For the text-containing cell, return its midpoint in [x, y] coordinate format. 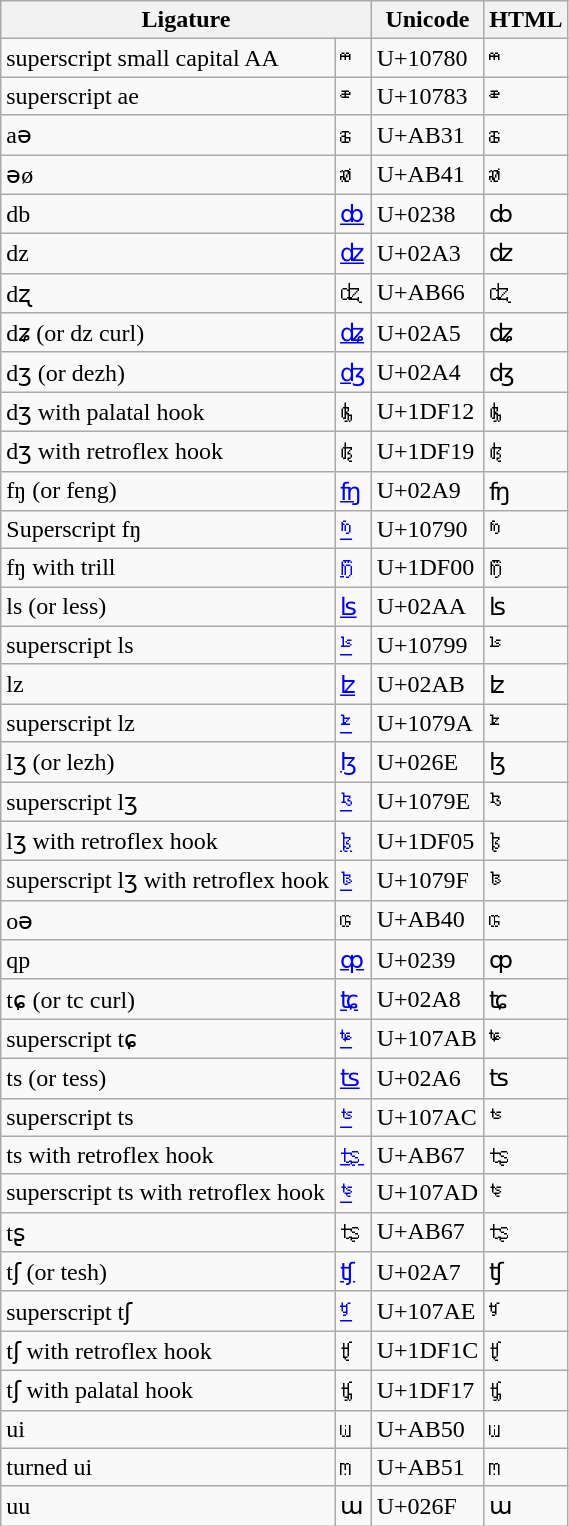
U+02A6 [428, 1078]
ls (or less) [168, 607]
uu [168, 1506]
dʒ with retroflex hook [168, 451]
ts with retroflex hook [168, 1155]
U+107AC [428, 1117]
aə [168, 135]
tʃ with palatal hook [168, 1390]
U+1DF19 [428, 451]
U+02A5 [428, 333]
fŋ (or feng) [168, 491]
U+1079A [428, 723]
Unicode [428, 20]
lʒ (or lezh) [168, 762]
U+026E [428, 762]
U+107AD [428, 1193]
U+AB50 [428, 1429]
oə [168, 920]
qp [168, 960]
superscript small capital AA [168, 58]
superscript ls [168, 645]
superscript lʒ [168, 802]
tɕ (or tc curl) [168, 999]
U+10783 [428, 96]
U+AB31 [428, 135]
superscript tɕ [168, 1039]
fŋ with trill [168, 568]
U+1DF17 [428, 1390]
U+02A8 [428, 999]
dz [168, 254]
U+10790 [428, 530]
tʃ with retroflex hook [168, 1351]
U+10780 [428, 58]
superscript ae [168, 96]
U+02A4 [428, 372]
superscript ts [168, 1117]
U+AB40 [428, 920]
U+02AB [428, 684]
lz [168, 684]
U+0239 [428, 960]
turned ui [168, 1467]
U+1DF00 [428, 568]
dʑ (or dz curl) [168, 333]
db [168, 214]
dʒ (or dezh) [168, 372]
tʃ (or tesh) [168, 1272]
U+026F [428, 1506]
U+02A3 [428, 254]
əø [168, 174]
ts (or tess) [168, 1078]
U+1DF1C [428, 1351]
U+02A7 [428, 1272]
U+1DF12 [428, 412]
dʒ with palatal hook [168, 412]
tʂ [168, 1232]
superscript lʒ with retroflex hook [168, 881]
U+AB41 [428, 174]
dʐ [168, 293]
U+0238 [428, 214]
HTML [526, 20]
U+02AA [428, 607]
U+10799 [428, 645]
ui [168, 1429]
Ligature [186, 20]
Superscript fŋ [168, 530]
U+AB66 [428, 293]
U+1079E [428, 802]
superscript ts with retroflex hook [168, 1193]
lʒ with retroflex hook [168, 841]
U+107AB [428, 1039]
U+02A9 [428, 491]
superscript tʃ [168, 1311]
U+107AE [428, 1311]
U+1DF05 [428, 841]
U+AB51 [428, 1467]
U+1079F [428, 881]
superscript lz [168, 723]
